Return (x, y) of the center of cell containing provided text 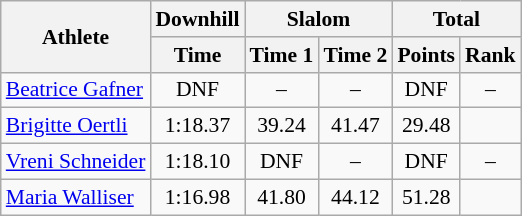
Time 1 (282, 55)
29.48 (426, 126)
Vreni Schneider (76, 162)
1:18.10 (197, 162)
Points (426, 55)
Brigitte Oertli (76, 126)
41.80 (282, 197)
Beatrice Gafner (76, 90)
Downhill (197, 19)
Rank (490, 55)
Slalom (319, 19)
Maria Walliser (76, 197)
Athlete (76, 36)
41.47 (355, 126)
Time 2 (355, 55)
51.28 (426, 197)
Total (456, 19)
1:16.98 (197, 197)
Time (197, 55)
39.24 (282, 126)
44.12 (355, 197)
1:18.37 (197, 126)
